From the cell containing the given text, extract its center point as [x, y] coordinate. 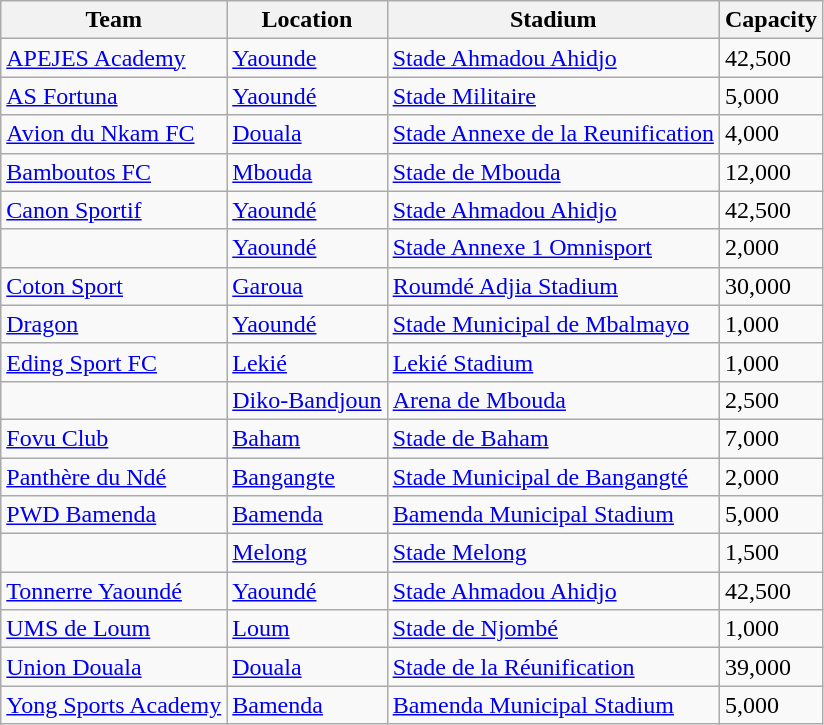
Arena de Mbouda [553, 400]
Yaounde [307, 58]
Stade Municipal de Bangangté [553, 477]
Union Douala [114, 667]
Stade de Njombé [553, 629]
Stade Militaire [553, 96]
Stade de Baham [553, 438]
4,000 [770, 134]
1,500 [770, 553]
Fovu Club [114, 438]
Mbouda [307, 172]
Stade de Mbouda [553, 172]
Bamboutos FC [114, 172]
Canon Sportif [114, 210]
Stade Annexe de la Reunification [553, 134]
Yong Sports Academy [114, 705]
PWD Bamenda [114, 515]
2,500 [770, 400]
Capacity [770, 20]
UMS de Loum [114, 629]
Location [307, 20]
APEJES Academy [114, 58]
Stade Melong [553, 553]
Eding Sport FC [114, 362]
Stade de la Réunification [553, 667]
Stade Municipal de Mbalmayo [553, 324]
Stade Annexe 1 Omnisport [553, 248]
Bangangte [307, 477]
30,000 [770, 286]
Panthère du Ndé [114, 477]
Tonnerre Yaoundé [114, 591]
Loum [307, 629]
Avion du Nkam FC [114, 134]
Diko-Bandjoun [307, 400]
Melong [307, 553]
Roumdé Adjia Stadium [553, 286]
Garoua [307, 286]
12,000 [770, 172]
Dragon [114, 324]
39,000 [770, 667]
7,000 [770, 438]
AS Fortuna [114, 96]
Lekié Stadium [553, 362]
Stadium [553, 20]
Lekié [307, 362]
Coton Sport [114, 286]
Baham [307, 438]
Team [114, 20]
